For the text-containing cell, return its midpoint in [x, y] coordinate format. 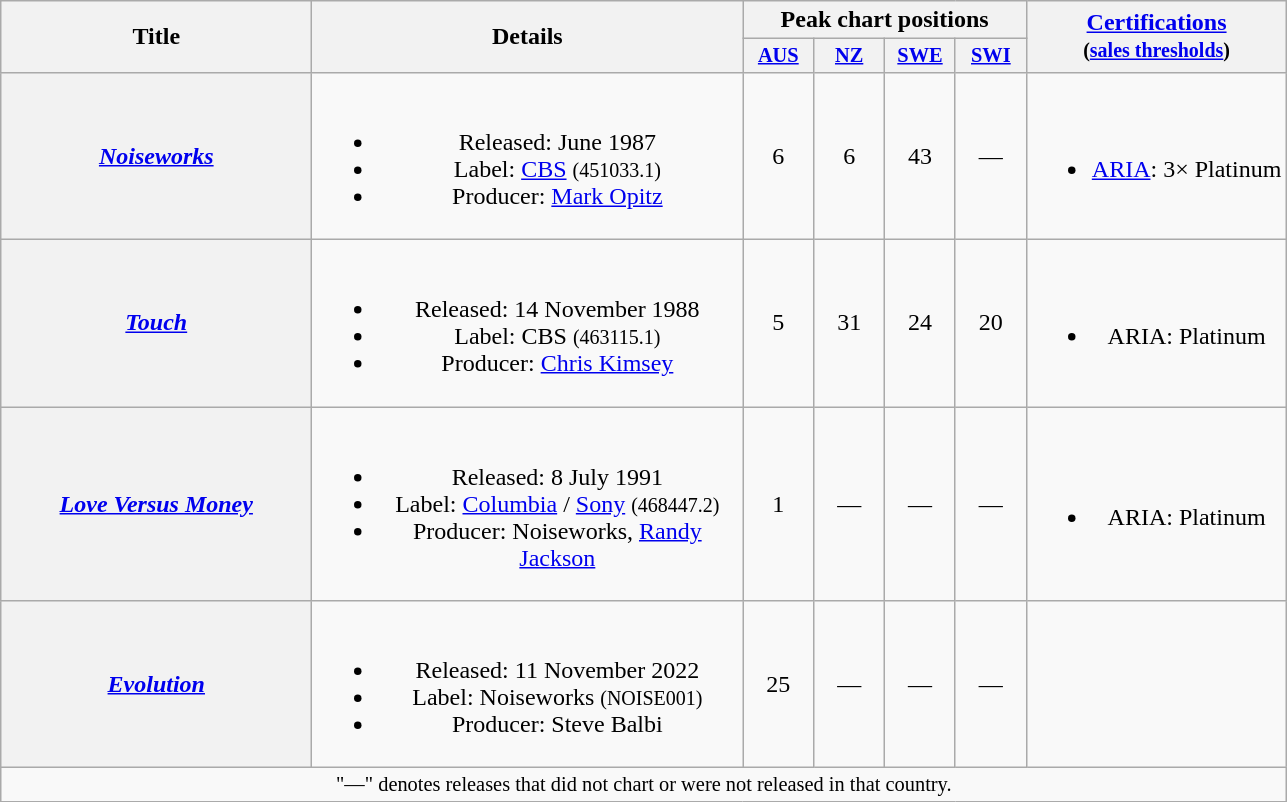
Evolution [156, 684]
Touch [156, 324]
SWE [920, 56]
SWI [990, 56]
NZ [850, 56]
Love Versus Money [156, 504]
Released: 11 November 2022Label: Noiseworks (NOISE001)Producer: Steve Balbi [528, 684]
43 [920, 156]
Released: 14 November 1988Label: CBS (463115.1)Producer: Chris Kimsey [528, 324]
ARIA: 3× Platinum [1156, 156]
AUS [778, 56]
31 [850, 324]
Peak chart positions [884, 20]
Title [156, 37]
5 [778, 324]
Noiseworks [156, 156]
24 [920, 324]
25 [778, 684]
1 [778, 504]
20 [990, 324]
"—" denotes releases that did not chart or were not released in that country. [644, 785]
Details [528, 37]
Released: 8 July 1991Label: Columbia / Sony (468447.2)Producer: Noiseworks, Randy Jackson [528, 504]
Certifications(sales thresholds) [1156, 37]
Released: June 1987Label: CBS (451033.1)Producer: Mark Opitz [528, 156]
